Pinpoint the cell where the given text exists, returning its (x, y) midpoint coordinate. 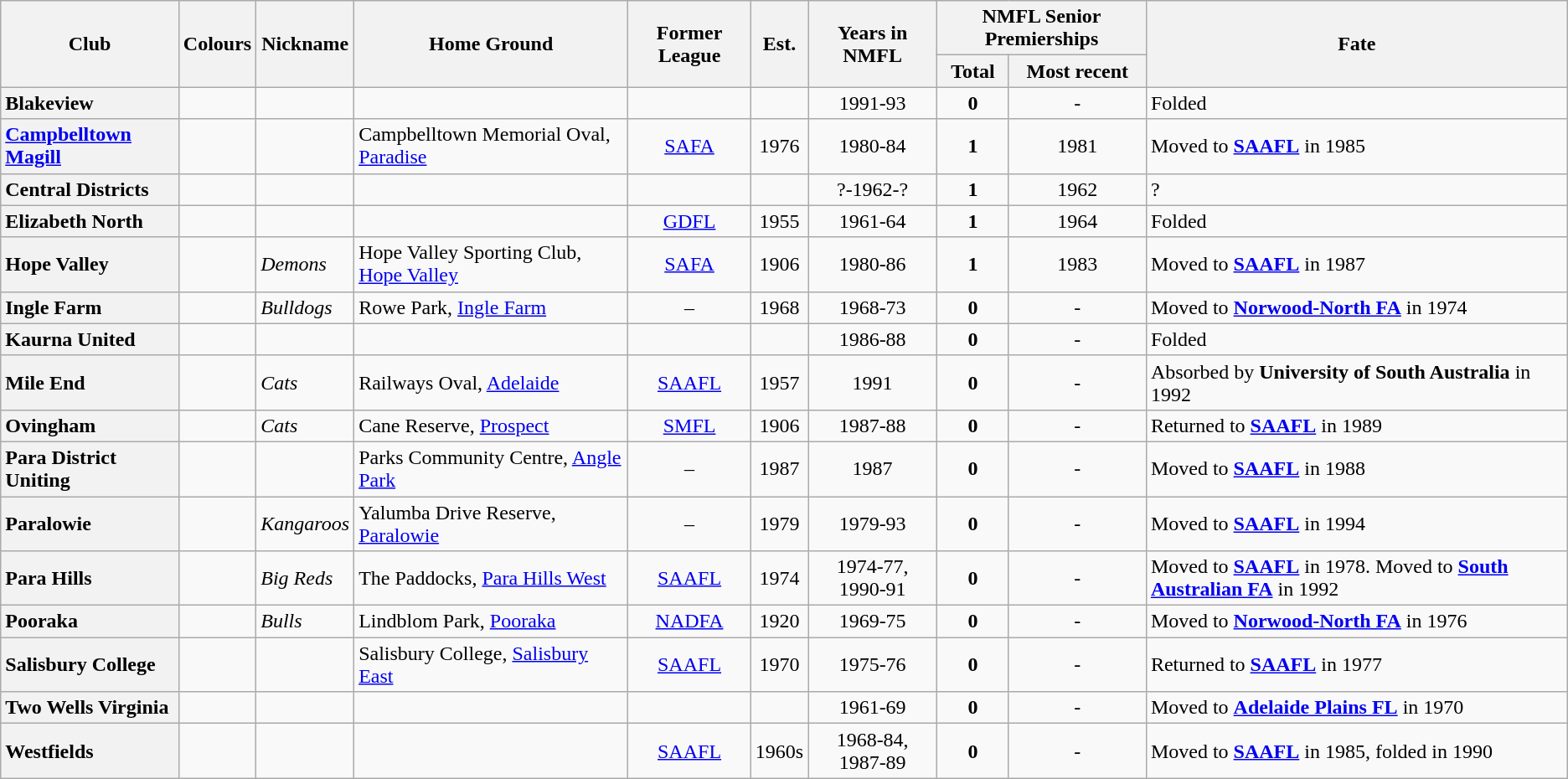
Two Wells Virginia (90, 708)
Yalumba Drive Reserve, Paralowie (491, 523)
Paralowie (90, 523)
1986-88 (873, 339)
? (1357, 189)
Bulls (305, 622)
Pooraka (90, 622)
Westfields (90, 751)
Moved to Norwood-North FA in 1974 (1357, 307)
1920 (779, 622)
The Paddocks, Para Hills West (491, 578)
Campbelltown Magill (90, 146)
1991 (873, 382)
Moved to Norwood-North FA in 1976 (1357, 622)
Para Hills (90, 578)
1980-84 (873, 146)
1970 (779, 665)
Colours (217, 44)
1991-93 (873, 103)
Ingle Farm (90, 307)
Most recent (1077, 71)
Est. (779, 44)
1976 (779, 146)
Ovingham (90, 426)
Returned to SAAFL in 1989 (1357, 426)
Blakeview (90, 103)
Total (973, 71)
1979 (779, 523)
1983 (1077, 265)
1981 (1077, 146)
?-1962-? (873, 189)
1961-69 (873, 708)
1974 (779, 578)
1961-64 (873, 221)
1974-77, 1990-91 (873, 578)
Years in NMFL (873, 44)
1987-88 (873, 426)
Railways Oval, Adelaide (491, 382)
Moved to SAAFL in 1978. Moved to South Australian FA in 1992 (1357, 578)
NMFL Senior Premierships (1042, 28)
1969-75 (873, 622)
Central Districts (90, 189)
Cane Reserve, Prospect (491, 426)
Former League (690, 44)
GDFL (690, 221)
Demons (305, 265)
1960s (779, 751)
Campbelltown Memorial Oval, Paradise (491, 146)
Nickname (305, 44)
1968-73 (873, 307)
Elizabeth North (90, 221)
Home Ground (491, 44)
1968-84, 1987-89 (873, 751)
1962 (1077, 189)
Kaurna United (90, 339)
1979-93 (873, 523)
Bulldogs (305, 307)
Moved to Adelaide Plains FL in 1970 (1357, 708)
Rowe Park, Ingle Farm (491, 307)
Club (90, 44)
1968 (779, 307)
Moved to SAAFL in 1985 (1357, 146)
1980-86 (873, 265)
Kangaroos (305, 523)
Salisbury College, Salisbury East (491, 665)
Big Reds (305, 578)
Hope Valley (90, 265)
1975-76 (873, 665)
Lindblom Park, Pooraka (491, 622)
Moved to SAAFL in 1987 (1357, 265)
Returned to SAAFL in 1977 (1357, 665)
Moved to SAAFL in 1994 (1357, 523)
1955 (779, 221)
1964 (1077, 221)
Salisbury College (90, 665)
Absorbed by University of South Australia in 1992 (1357, 382)
Mile End (90, 382)
Parks Community Centre, Angle Park (491, 469)
Moved to SAAFL in 1988 (1357, 469)
Hope Valley Sporting Club, Hope Valley (491, 265)
NADFA (690, 622)
1957 (779, 382)
Fate (1357, 44)
SMFL (690, 426)
Para District Uniting (90, 469)
Moved to SAAFL in 1985, folded in 1990 (1357, 751)
